Locate the cell with the specified text and output its (X, Y) center coordinate. 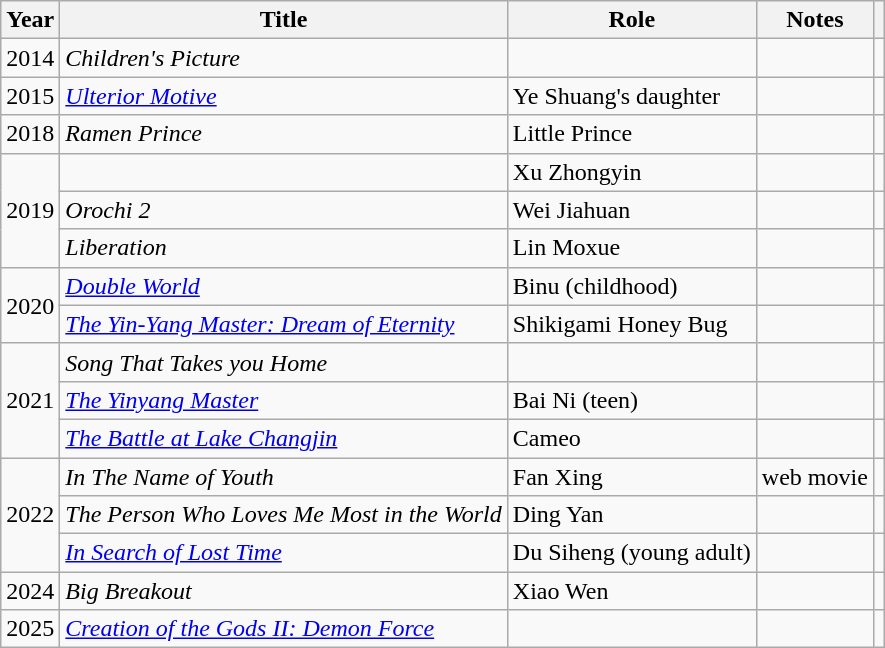
Cameo (632, 438)
Children's Picture (284, 58)
Ye Shuang's daughter (632, 96)
2021 (30, 400)
Orochi 2 (284, 210)
The Yin-Yang Master: Dream of Eternity (284, 324)
Creation of the Gods II: Demon Force (284, 629)
web movie (814, 477)
Big Breakout (284, 591)
The Battle at Lake Changjin (284, 438)
Fan Xing (632, 477)
Liberation (284, 248)
2025 (30, 629)
Title (284, 20)
Wei Jiahuan (632, 210)
Du Siheng (young adult) (632, 553)
The Yinyang Master (284, 400)
The Person Who Loves Me Most in the World (284, 515)
Ramen Prince (284, 134)
Year (30, 20)
2019 (30, 210)
Xu Zhongyin (632, 172)
Ding Yan (632, 515)
Little Prince (632, 134)
2022 (30, 515)
Notes (814, 20)
2020 (30, 305)
Lin Moxue (632, 248)
Role (632, 20)
Shikigami Honey Bug (632, 324)
2024 (30, 591)
Binu (childhood) (632, 286)
In Search of Lost Time (284, 553)
In The Name of Youth (284, 477)
2015 (30, 96)
Xiao Wen (632, 591)
Ulterior Motive (284, 96)
Double World (284, 286)
Bai Ni (teen) (632, 400)
2018 (30, 134)
Song That Takes you Home (284, 362)
2014 (30, 58)
